Search for the cell housing the specified text and yield its [x, y] center coordinate. 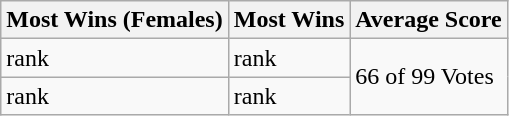
Most Wins (Females) [114, 20]
Average Score [428, 20]
66 of 99 Votes [428, 77]
Most Wins [289, 20]
